Identify which cell holds the provided text, then report its [x, y] central coordinate. 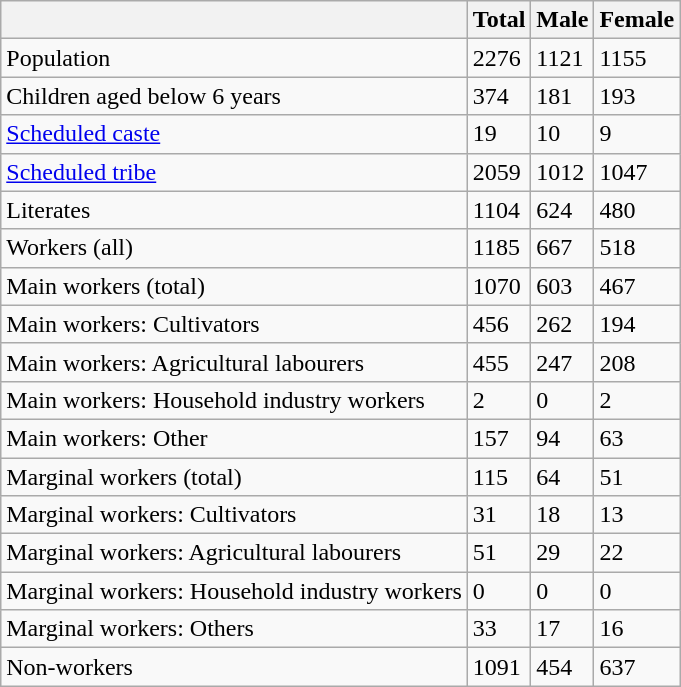
18 [562, 515]
13 [637, 515]
1104 [499, 210]
Scheduled caste [234, 134]
247 [562, 362]
Population [234, 58]
Marginal workers: Agricultural labourers [234, 553]
17 [562, 629]
1185 [499, 248]
Workers (all) [234, 248]
1070 [499, 286]
1091 [499, 667]
624 [562, 210]
181 [562, 96]
455 [499, 362]
Total [499, 20]
194 [637, 324]
454 [562, 667]
262 [562, 324]
Main workers: Cultivators [234, 324]
1012 [562, 172]
9 [637, 134]
16 [637, 629]
Children aged below 6 years [234, 96]
22 [637, 553]
Female [637, 20]
64 [562, 477]
637 [637, 667]
19 [499, 134]
1047 [637, 172]
10 [562, 134]
33 [499, 629]
193 [637, 96]
31 [499, 515]
Main workers (total) [234, 286]
94 [562, 438]
467 [637, 286]
603 [562, 286]
518 [637, 248]
157 [499, 438]
480 [637, 210]
Literates [234, 210]
2059 [499, 172]
667 [562, 248]
1121 [562, 58]
2276 [499, 58]
Non-workers [234, 667]
115 [499, 477]
Main workers: Agricultural labourers [234, 362]
Marginal workers (total) [234, 477]
Marginal workers: Cultivators [234, 515]
456 [499, 324]
29 [562, 553]
Main workers: Other [234, 438]
Marginal workers: Others [234, 629]
208 [637, 362]
1155 [637, 58]
Main workers: Household industry workers [234, 400]
374 [499, 96]
Marginal workers: Household industry workers [234, 591]
63 [637, 438]
Scheduled tribe [234, 172]
Male [562, 20]
